For the text-containing cell, return its midpoint in [X, Y] coordinate format. 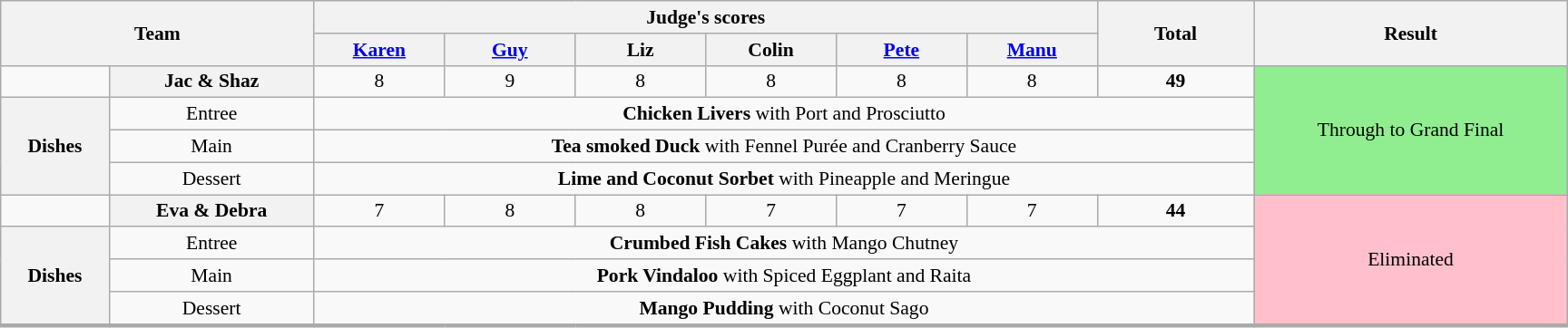
Eva & Debra [211, 211]
Guy [510, 50]
Liz [641, 50]
Jac & Shaz [211, 82]
9 [510, 82]
Manu [1032, 50]
49 [1176, 82]
Karen [379, 50]
Lime and Coconut Sorbet with Pineapple and Meringue [784, 178]
Mango Pudding with Coconut Sago [784, 308]
Team [158, 33]
Tea smoked Duck with Fennel Purée and Cranberry Sauce [784, 147]
Pork Vindaloo with Spiced Eggplant and Raita [784, 275]
Eliminated [1410, 260]
Result [1410, 33]
Crumbed Fish Cakes with Mango Chutney [784, 244]
Judge's scores [706, 17]
44 [1176, 211]
Chicken Livers with Port and Prosciutto [784, 114]
Colin [771, 50]
Pete [901, 50]
Through to Grand Final [1410, 130]
Total [1176, 33]
